Determine the [x, y] coordinate at the center of the cell enclosing the given text.  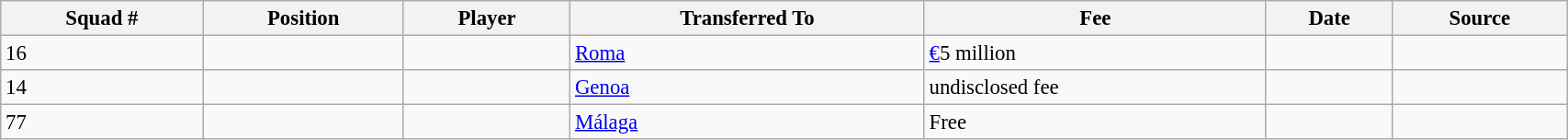
14 [102, 87]
16 [102, 53]
Squad # [102, 18]
Transferred To [748, 18]
undisclosed fee [1095, 87]
Position [303, 18]
Date [1329, 18]
Free [1095, 122]
€5 million [1095, 53]
Málaga [748, 122]
Fee [1095, 18]
77 [102, 122]
Player [487, 18]
Roma [748, 53]
Source [1480, 18]
Genoa [748, 87]
